Capture the cell that displays the provided text and extract its (X, Y) central coordinate. 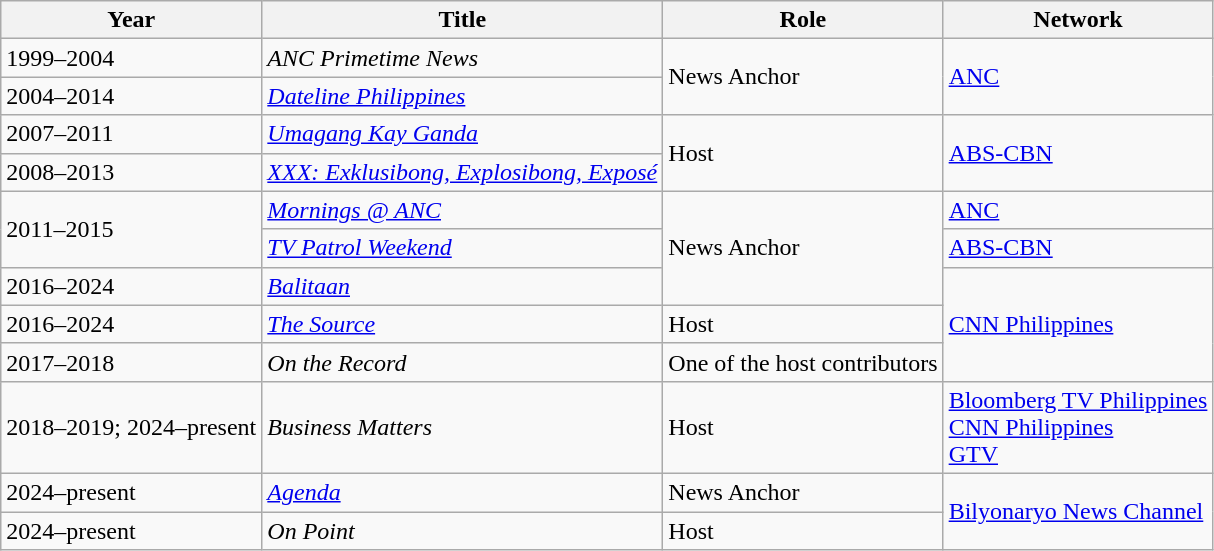
2011–2015 (132, 229)
Umagang Kay Ganda (462, 134)
CNN Philippines (1078, 324)
2018–2019; 2024–present (132, 427)
2008–2013 (132, 172)
Dateline Philippines (462, 96)
Year (132, 20)
Bilyonaryo News Channel (1078, 511)
TV Patrol Weekend (462, 248)
Agenda (462, 492)
1999–2004 (132, 58)
Balitaan (462, 286)
Role (803, 20)
ANC Primetime News (462, 58)
2017–2018 (132, 362)
Business Matters (462, 427)
Network (1078, 20)
On the Record (462, 362)
The Source (462, 324)
XXX: Exklusibong, Explosibong, Exposé (462, 172)
One of the host contributors (803, 362)
Bloomberg TV PhilippinesCNN PhilippinesGTV (1078, 427)
Mornings @ ANC (462, 210)
2007–2011 (132, 134)
2004–2014 (132, 96)
On Point (462, 531)
Title (462, 20)
